Detect which cell encompasses the target text, then output its [X, Y] center coordinate. 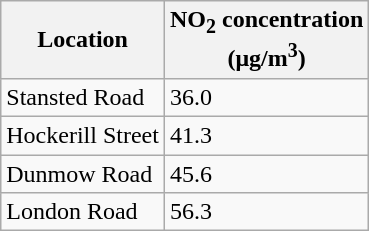
Hockerill Street [83, 136]
London Road [83, 212]
Dunmow Road [83, 174]
45.6 [266, 174]
Location [83, 40]
36.0 [266, 98]
41.3 [266, 136]
56.3 [266, 212]
Stansted Road [83, 98]
NO2 concentration(μg/m3) [266, 40]
